Return (X, Y) of the center of cell containing provided text 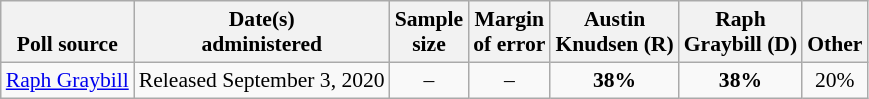
Raph Graybill (68, 80)
RaphGraybill (D) (740, 32)
Poll source (68, 32)
20% (834, 80)
Other (834, 32)
Date(s)administered (262, 32)
Released September 3, 2020 (262, 80)
Samplesize (429, 32)
AustinKnudsen (R) (614, 32)
Marginof error (509, 32)
